Provide the (x, y) coordinate of the cell's center where the given text is located.  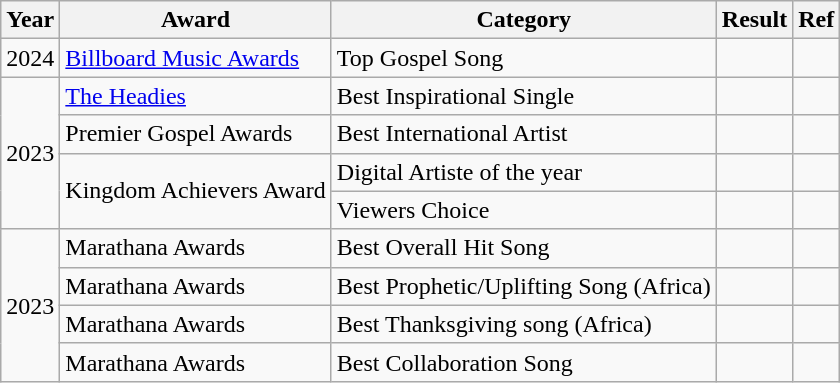
Premier Gospel Awards (196, 134)
Category (524, 20)
Best Thanksgiving song (Africa) (524, 324)
Billboard Music Awards (196, 58)
Best Collaboration Song (524, 362)
2024 (30, 58)
Top Gospel Song (524, 58)
Viewers Choice (524, 210)
Year (30, 20)
Kingdom Achievers Award (196, 191)
Best Overall Hit Song (524, 248)
Best Prophetic/Uplifting Song (Africa) (524, 286)
Result (754, 20)
Award (196, 20)
Digital Artiste of the year (524, 172)
The Headies (196, 96)
Ref (816, 20)
Best International Artist (524, 134)
Best Inspirational Single (524, 96)
